Identify which cell holds the provided text, then report its (X, Y) central coordinate. 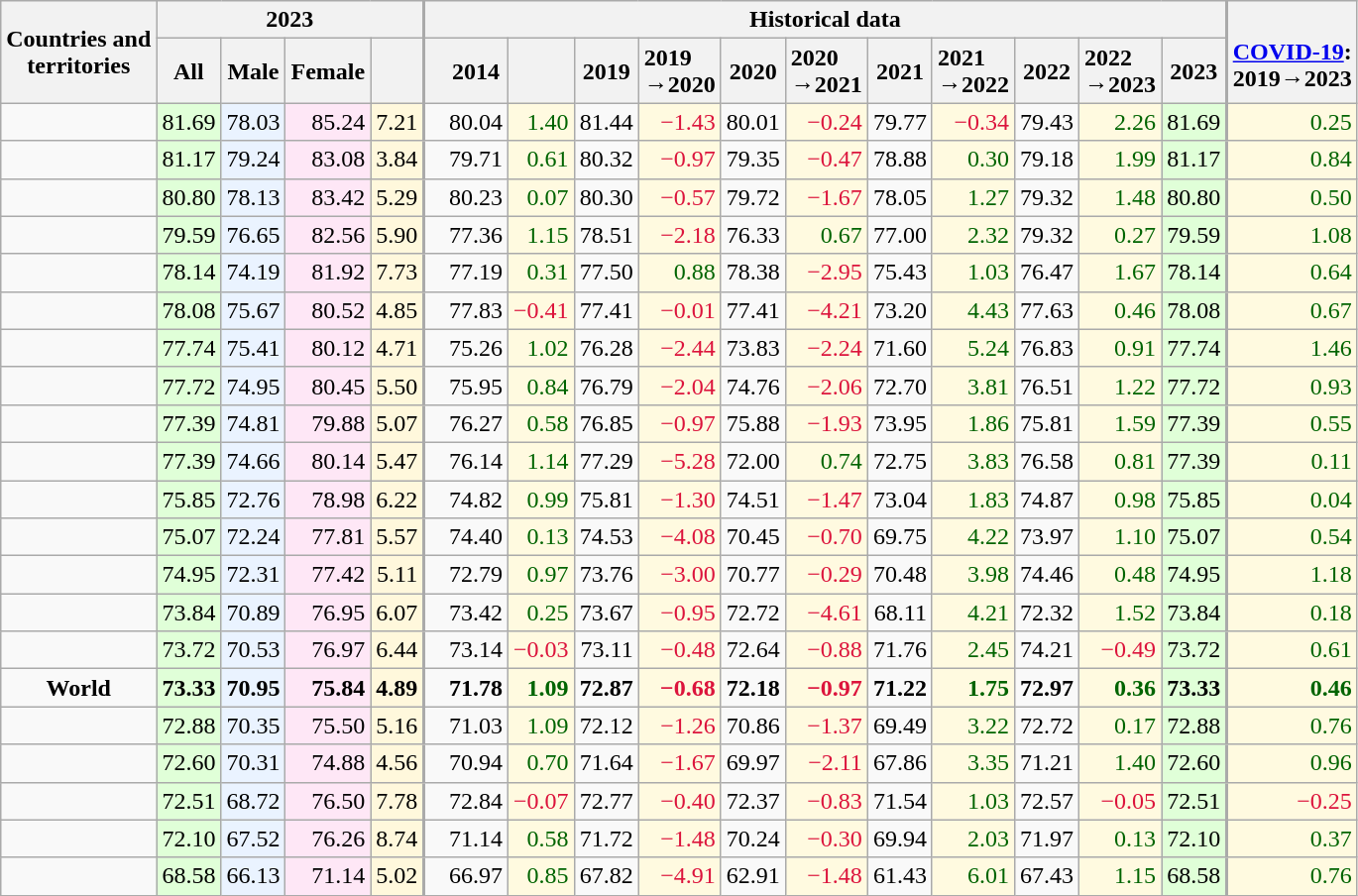
4.56 (397, 763)
1.86 (973, 423)
74.88 (328, 763)
1.83 (973, 499)
−1.47 (827, 499)
4.43 (973, 310)
−4.61 (827, 613)
77.29 (607, 461)
74.53 (607, 537)
69.97 (753, 763)
73.42 (466, 613)
5.24 (973, 348)
72.97 (1047, 688)
Male (254, 71)
−0.57 (680, 197)
−0.88 (827, 650)
69.75 (900, 537)
5.47 (397, 461)
0.48 (1120, 575)
75.88 (753, 423)
74.81 (254, 423)
77.19 (466, 273)
82.56 (328, 235)
72.37 (753, 801)
1.08 (1292, 235)
70.53 (254, 650)
73.67 (607, 613)
79.72 (753, 197)
73.11 (607, 650)
3.35 (973, 763)
75.41 (254, 348)
0.85 (541, 876)
66.13 (254, 876)
79.24 (254, 160)
77.50 (607, 273)
2.03 (973, 839)
3.98 (973, 575)
−1.26 (680, 726)
79.35 (753, 160)
1.27 (973, 197)
−5.28 (680, 461)
72.77 (607, 801)
−0.95 (680, 613)
77.42 (328, 575)
71.72 (607, 839)
−4.91 (680, 876)
79.43 (1047, 122)
71.60 (900, 348)
5.57 (397, 537)
−0.49 (1120, 650)
3.84 (397, 160)
76.97 (328, 650)
73.76 (607, 575)
72.57 (1047, 801)
72.87 (607, 688)
−0.83 (827, 801)
74.46 (1047, 575)
0.64 (1292, 273)
68.11 (900, 613)
76.47 (1047, 273)
2021→2022 (973, 71)
72.64 (753, 650)
−1.30 (680, 499)
1.10 (1120, 537)
73.14 (466, 650)
2019 (607, 71)
74.19 (254, 273)
71.97 (1047, 839)
0.93 (1292, 386)
1.99 (1120, 160)
6.44 (397, 650)
80.30 (607, 197)
83.42 (328, 197)
0.36 (1120, 688)
75.43 (900, 273)
71.64 (607, 763)
6.22 (397, 499)
1.22 (1120, 386)
−0.24 (827, 122)
72.18 (753, 688)
2.45 (973, 650)
4.85 (397, 310)
−0.34 (973, 122)
71.54 (900, 801)
70.35 (254, 726)
76.95 (328, 613)
5.07 (397, 423)
71.78 (466, 688)
1.46 (1292, 348)
0.81 (1120, 461)
4.89 (397, 688)
−0.03 (541, 650)
7.21 (397, 122)
0.91 (1120, 348)
70.89 (254, 613)
0.30 (973, 160)
0.07 (541, 197)
77.63 (1047, 310)
71.22 (900, 688)
76.85 (607, 423)
0.31 (541, 273)
67.82 (607, 876)
74.21 (1047, 650)
−0.29 (827, 575)
72.31 (254, 575)
−2.04 (680, 386)
−4.08 (680, 537)
78.03 (254, 122)
76.26 (328, 839)
76.28 (607, 348)
77.81 (328, 537)
2022→2023 (1120, 71)
70.31 (254, 763)
71.76 (900, 650)
76.79 (607, 386)
71.03 (466, 726)
−2.95 (827, 273)
3.22 (973, 726)
75.67 (254, 310)
8.74 (397, 839)
76.58 (1047, 461)
67.43 (1047, 876)
76.50 (328, 801)
78.38 (753, 273)
−4.21 (827, 310)
0.27 (1120, 235)
77.83 (466, 310)
0.70 (541, 763)
−0.41 (541, 310)
69.94 (900, 839)
Historical data (825, 20)
0.55 (1292, 423)
World (79, 688)
−2.18 (680, 235)
0.98 (1120, 499)
−2.06 (827, 386)
74.40 (466, 537)
72.76 (254, 499)
6.01 (973, 876)
−0.07 (541, 801)
5.50 (397, 386)
Countries andterritories (79, 52)
66.97 (466, 876)
−0.01 (680, 310)
76.14 (466, 461)
77.00 (900, 235)
73.04 (900, 499)
75.26 (466, 348)
73.83 (753, 348)
2022 (1047, 71)
72.70 (900, 386)
70.24 (753, 839)
−2.44 (680, 348)
74.51 (753, 499)
81.44 (607, 122)
73.95 (900, 423)
74.66 (254, 461)
0.18 (1292, 613)
0.97 (541, 575)
80.45 (328, 386)
1.52 (1120, 613)
79.71 (466, 160)
72.00 (753, 461)
0.74 (827, 461)
2.32 (973, 235)
Female (328, 71)
78.13 (254, 197)
80.23 (466, 197)
1.67 (1120, 273)
3.83 (973, 461)
−2.24 (827, 348)
77.36 (466, 235)
72.79 (466, 575)
−0.25 (1292, 801)
1.14 (541, 461)
72.75 (900, 461)
0.96 (1292, 763)
0.17 (1120, 726)
75.84 (328, 688)
85.24 (328, 122)
−0.70 (827, 537)
2019→2020 (680, 71)
70.45 (753, 537)
75.50 (328, 726)
2021 (900, 71)
72.84 (466, 801)
0.11 (1292, 461)
76.65 (254, 235)
74.76 (753, 386)
6.07 (397, 613)
3.81 (973, 386)
70.48 (900, 575)
79.88 (328, 423)
−0.05 (1120, 801)
0.54 (1292, 537)
−2.11 (827, 763)
2.26 (1120, 122)
80.01 (753, 122)
78.88 (900, 160)
72.32 (1047, 613)
80.14 (328, 461)
−0.47 (827, 160)
5.11 (397, 575)
2020→2021 (827, 71)
74.82 (466, 499)
4.71 (397, 348)
1.48 (1120, 197)
−0.30 (827, 839)
67.52 (254, 839)
7.78 (397, 801)
7.73 (397, 273)
0.37 (1292, 839)
5.02 (397, 876)
76.83 (1047, 348)
83.08 (328, 160)
−0.68 (680, 688)
74.87 (1047, 499)
0.50 (1292, 197)
78.98 (328, 499)
72.24 (254, 537)
−1.43 (680, 122)
0.04 (1292, 499)
70.86 (753, 726)
68.72 (254, 801)
1.18 (1292, 575)
76.27 (466, 423)
−0.40 (680, 801)
62.91 (753, 876)
1.59 (1120, 423)
73.97 (1047, 537)
5.29 (397, 197)
−1.37 (827, 726)
76.33 (753, 235)
71.21 (1047, 763)
4.21 (973, 613)
1.02 (541, 348)
81.92 (328, 273)
4.22 (973, 537)
78.51 (607, 235)
5.90 (397, 235)
80.12 (328, 348)
−1.93 (827, 423)
72.12 (607, 726)
76.51 (1047, 386)
80.32 (607, 160)
All (188, 71)
79.18 (1047, 160)
67.86 (900, 763)
75.95 (466, 386)
80.52 (328, 310)
70.77 (753, 575)
COVID-19:2019→2023 (1292, 52)
80.04 (466, 122)
2020 (753, 71)
61.43 (900, 876)
78.05 (900, 197)
−0.48 (680, 650)
−3.00 (680, 575)
1.75 (973, 688)
0.99 (541, 499)
2014 (466, 71)
70.95 (254, 688)
79.77 (900, 122)
0.88 (680, 273)
70.94 (466, 763)
69.49 (900, 726)
73.20 (900, 310)
5.16 (397, 726)
